Provide the (x, y) coordinate of the cell's center where the given text is located.  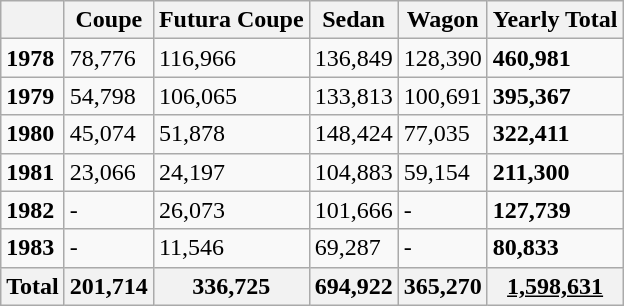
365,270 (442, 286)
Wagon (442, 20)
133,813 (354, 96)
Yearly Total (555, 20)
Futura Coupe (231, 20)
116,966 (231, 58)
460,981 (555, 58)
69,287 (354, 248)
51,878 (231, 134)
24,197 (231, 172)
Coupe (108, 20)
54,798 (108, 96)
336,725 (231, 286)
78,776 (108, 58)
1982 (33, 210)
104,883 (354, 172)
101,666 (354, 210)
201,714 (108, 286)
23,066 (108, 172)
45,074 (108, 134)
1,598,631 (555, 286)
395,367 (555, 96)
694,922 (354, 286)
1981 (33, 172)
Sedan (354, 20)
1980 (33, 134)
127,739 (555, 210)
26,073 (231, 210)
1978 (33, 58)
100,691 (442, 96)
59,154 (442, 172)
128,390 (442, 58)
1983 (33, 248)
136,849 (354, 58)
148,424 (354, 134)
80,833 (555, 248)
77,035 (442, 134)
322,411 (555, 134)
Total (33, 286)
11,546 (231, 248)
106,065 (231, 96)
211,300 (555, 172)
1979 (33, 96)
